Return [X, Y] of the center of cell containing provided text 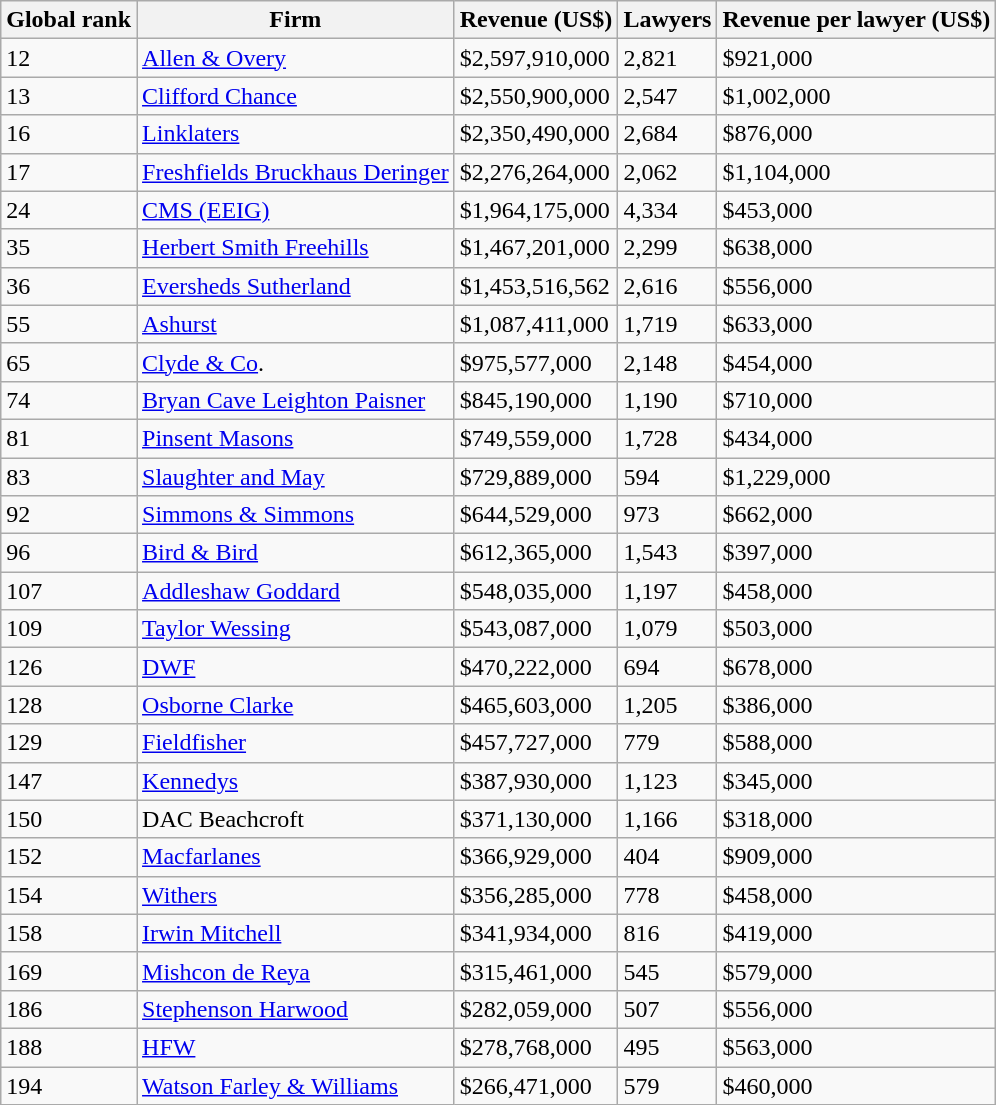
92 [69, 515]
$2,597,910,000 [536, 58]
55 [69, 324]
$460,000 [856, 1085]
$1,104,000 [856, 172]
2,062 [668, 172]
$845,190,000 [536, 400]
17 [69, 172]
$921,000 [856, 58]
$2,350,490,000 [536, 134]
495 [668, 1047]
$315,461,000 [536, 971]
$356,285,000 [536, 895]
186 [69, 1009]
1,719 [668, 324]
$710,000 [856, 400]
Watson Farley & Williams [296, 1085]
Slaughter and May [296, 477]
$975,577,000 [536, 362]
$876,000 [856, 134]
Simmons & Simmons [296, 515]
Bryan Cave Leighton Paisner [296, 400]
$678,000 [856, 667]
147 [69, 781]
$419,000 [856, 933]
129 [69, 743]
$588,000 [856, 743]
65 [69, 362]
Withers [296, 895]
Herbert Smith Freehills [296, 248]
545 [668, 971]
150 [69, 819]
$282,059,000 [536, 1009]
$1,002,000 [856, 96]
$2,550,900,000 [536, 96]
Kennedys [296, 781]
12 [69, 58]
2,616 [668, 286]
194 [69, 1085]
188 [69, 1047]
Ashurst [296, 324]
$909,000 [856, 857]
579 [668, 1085]
$1,229,000 [856, 477]
$503,000 [856, 629]
1,190 [668, 400]
24 [69, 210]
Bird & Bird [296, 553]
$543,087,000 [536, 629]
Taylor Wessing [296, 629]
$638,000 [856, 248]
694 [668, 667]
169 [69, 971]
$1,964,175,000 [536, 210]
Linklaters [296, 134]
973 [668, 515]
1,166 [668, 819]
$453,000 [856, 210]
$1,453,516,562 [536, 286]
$470,222,000 [536, 667]
816 [668, 933]
DAC Beachcroft [296, 819]
Addleshaw Goddard [296, 591]
Clyde & Co. [296, 362]
158 [69, 933]
109 [69, 629]
Eversheds Sutherland [296, 286]
Osborne Clarke [296, 705]
Global rank [69, 20]
$387,930,000 [536, 781]
Pinsent Masons [296, 438]
1,079 [668, 629]
Revenue per lawyer (US$) [856, 20]
Mishcon de Reya [296, 971]
$729,889,000 [536, 477]
4,334 [668, 210]
$579,000 [856, 971]
Freshfields Bruckhaus Deringer [296, 172]
594 [668, 477]
Firm [296, 20]
2,299 [668, 248]
$397,000 [856, 553]
$749,559,000 [536, 438]
$345,000 [856, 781]
Allen & Overy [296, 58]
$612,365,000 [536, 553]
$457,727,000 [536, 743]
DWF [296, 667]
$1,467,201,000 [536, 248]
$633,000 [856, 324]
1,197 [668, 591]
35 [69, 248]
$548,035,000 [536, 591]
Revenue (US$) [536, 20]
$366,929,000 [536, 857]
$2,276,264,000 [536, 172]
Lawyers [668, 20]
$1,087,411,000 [536, 324]
$266,471,000 [536, 1085]
1,728 [668, 438]
2,684 [668, 134]
$341,934,000 [536, 933]
107 [69, 591]
74 [69, 400]
$662,000 [856, 515]
779 [668, 743]
96 [69, 553]
126 [69, 667]
$465,603,000 [536, 705]
16 [69, 134]
$371,130,000 [536, 819]
81 [69, 438]
$454,000 [856, 362]
1,543 [668, 553]
Macfarlanes [296, 857]
128 [69, 705]
507 [668, 1009]
$278,768,000 [536, 1047]
HFW [296, 1047]
$386,000 [856, 705]
1,123 [668, 781]
154 [69, 895]
778 [668, 895]
Fieldfisher [296, 743]
$563,000 [856, 1047]
$318,000 [856, 819]
1,205 [668, 705]
Irwin Mitchell [296, 933]
2,547 [668, 96]
$434,000 [856, 438]
404 [668, 857]
152 [69, 857]
Clifford Chance [296, 96]
83 [69, 477]
Stephenson Harwood [296, 1009]
13 [69, 96]
2,821 [668, 58]
2,148 [668, 362]
CMS (EEIG) [296, 210]
$644,529,000 [536, 515]
36 [69, 286]
